Scan for the cell matching the given text and deliver its [X, Y] coordinate at center. 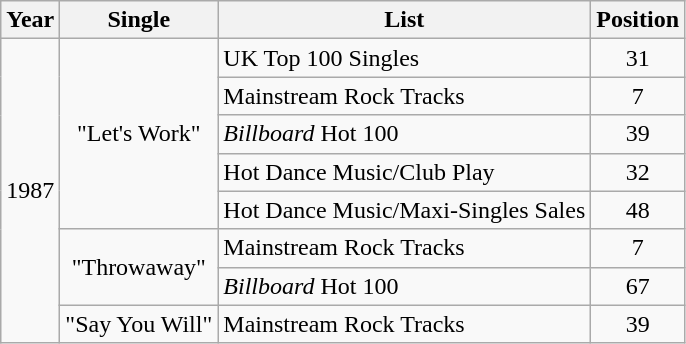
Hot Dance Music/Club Play [404, 172]
Hot Dance Music/Maxi-Singles Sales [404, 210]
"Let's Work" [139, 134]
Single [139, 20]
List [404, 20]
48 [638, 210]
UK Top 100 Singles [404, 58]
"Say You Will" [139, 324]
"Throwaway" [139, 267]
32 [638, 172]
67 [638, 286]
Position [638, 20]
Year [30, 20]
1987 [30, 191]
31 [638, 58]
